Find where the given text appears and provide that cell's center as (x, y) coordinate. 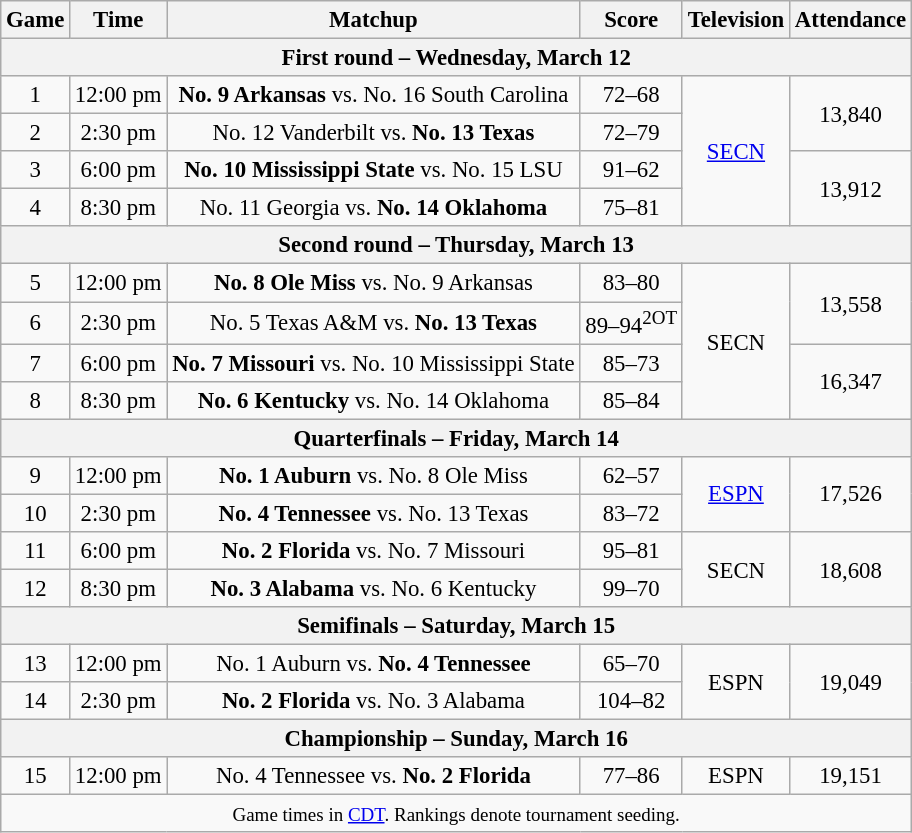
8 (36, 400)
72–79 (631, 133)
5 (36, 283)
72–68 (631, 95)
6 (36, 323)
13,912 (851, 188)
91–62 (631, 170)
12 (36, 588)
Matchup (374, 20)
19,049 (851, 682)
No. 1 Auburn vs. No. 8 Ole Miss (374, 476)
7 (36, 363)
No. 8 Ole Miss vs. No. 9 Arkansas (374, 283)
83–72 (631, 513)
Championship – Sunday, March 16 (456, 739)
No. 1 Auburn vs. No. 4 Tennessee (374, 664)
Game times in CDT. Rankings denote tournament seeding. (456, 814)
13,840 (851, 114)
No. 4 Tennessee vs. No. 2 Florida (374, 776)
104–82 (631, 701)
Television (736, 20)
No. 12 Vanderbilt vs. No. 13 Texas (374, 133)
No. 3 Alabama vs. No. 6 Kentucky (374, 588)
16,347 (851, 382)
First round – Wednesday, March 12 (456, 58)
4 (36, 208)
89–942OT (631, 323)
Semifinals – Saturday, March 15 (456, 626)
No. 7 Missouri vs. No. 10 Mississippi State (374, 363)
Time (118, 20)
Game (36, 20)
No. 2 Florida vs. No. 7 Missouri (374, 551)
2 (36, 133)
Second round – Thursday, March 13 (456, 245)
99–70 (631, 588)
Attendance (851, 20)
14 (36, 701)
No. 2 Florida vs. No. 3 Alabama (374, 701)
Score (631, 20)
65–70 (631, 664)
No. 4 Tennessee vs. No. 13 Texas (374, 513)
75–81 (631, 208)
3 (36, 170)
No. 10 Mississippi State vs. No. 15 LSU (374, 170)
No. 5 Texas A&M vs. No. 13 Texas (374, 323)
62–57 (631, 476)
11 (36, 551)
13 (36, 664)
No. 9 Arkansas vs. No. 16 South Carolina (374, 95)
9 (36, 476)
17,526 (851, 494)
95–81 (631, 551)
15 (36, 776)
10 (36, 513)
No. 6 Kentucky vs. No. 14 Oklahoma (374, 400)
77–86 (631, 776)
19,151 (851, 776)
85–84 (631, 400)
83–80 (631, 283)
No. 11 Georgia vs. No. 14 Oklahoma (374, 208)
Quarterfinals – Friday, March 14 (456, 438)
18,608 (851, 570)
13,558 (851, 304)
1 (36, 95)
85–73 (631, 363)
